Find where the given text appears and provide that cell's center as (X, Y) coordinate. 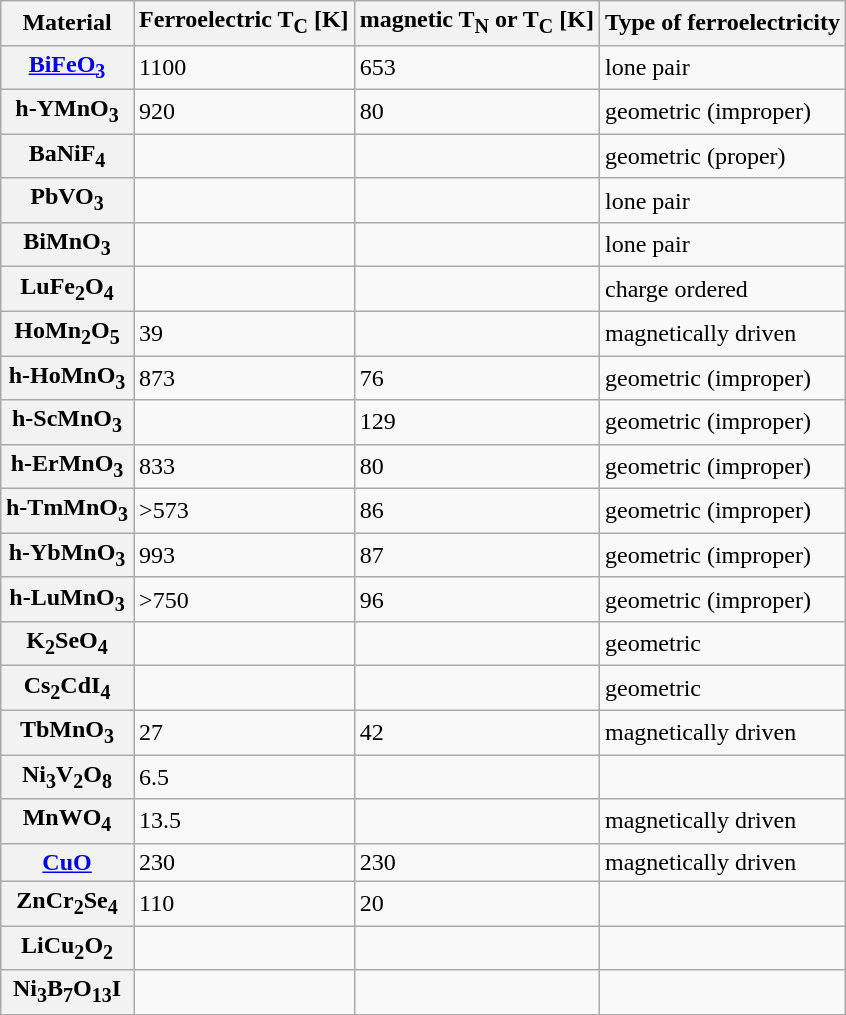
920 (244, 111)
Ni3V2O8 (66, 777)
42 (476, 732)
h-ErMnO3 (66, 466)
LiCu2O2 (66, 948)
MnWO4 (66, 821)
Type of ferroelectricity (722, 23)
87 (476, 555)
20 (476, 903)
76 (476, 378)
CuO (66, 862)
Ferroelectric TC [K] (244, 23)
TbMnO3 (66, 732)
833 (244, 466)
h-YMnO3 (66, 111)
ZnCr2Se4 (66, 903)
BaNiF4 (66, 156)
BiMnO3 (66, 244)
39 (244, 333)
PbVO3 (66, 200)
geometric (proper) (722, 156)
129 (476, 422)
Ni3B7O13I (66, 992)
653 (476, 67)
h-LuMnO3 (66, 599)
>750 (244, 599)
K2SeO4 (66, 644)
110 (244, 903)
96 (476, 599)
>573 (244, 511)
Material (66, 23)
magnetic TN or TC [K] (476, 23)
BiFeO3 (66, 67)
6.5 (244, 777)
h-ScMnO3 (66, 422)
13.5 (244, 821)
873 (244, 378)
h-YbMnO3 (66, 555)
1100 (244, 67)
86 (476, 511)
h-TmMnO3 (66, 511)
27 (244, 732)
Cs2CdI4 (66, 688)
LuFe2O4 (66, 289)
HoMn2O5 (66, 333)
charge ordered (722, 289)
993 (244, 555)
h-HoMnO3 (66, 378)
